Return the (X, Y) coordinate for the center point of the cell that contains the specified text.  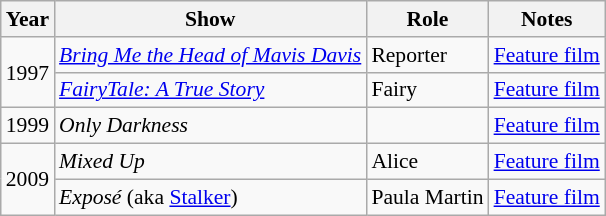
Show (210, 19)
1999 (28, 126)
Notes (547, 19)
Only Darkness (210, 126)
Role (427, 19)
Exposé (aka Stalker) (210, 197)
2009 (28, 180)
Fairy (427, 90)
Reporter (427, 55)
1997 (28, 72)
Paula Martin (427, 197)
Year (28, 19)
Alice (427, 162)
FairyTale: A True Story (210, 90)
Bring Me the Head of Mavis Davis (210, 55)
Mixed Up (210, 162)
